Capture the cell that displays the provided text and extract its [x, y] central coordinate. 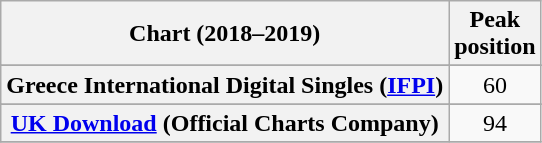
60 [495, 85]
UK Download (Official Charts Company) [225, 123]
94 [495, 123]
Peak position [495, 34]
Greece International Digital Singles (IFPI) [225, 85]
Chart (2018–2019) [225, 34]
